Provide the (X, Y) coordinate of the cell's center where the given text is located.  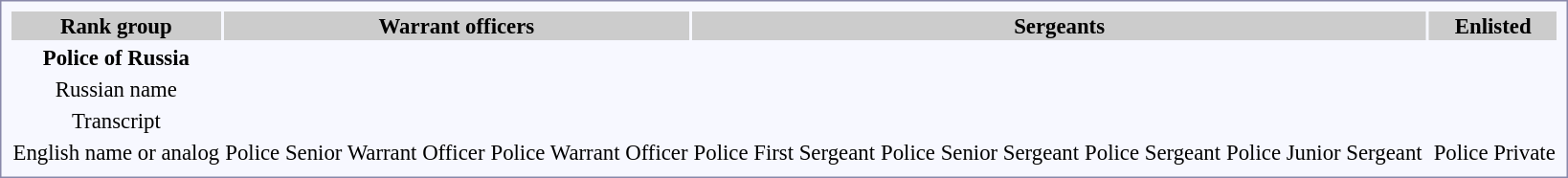
Warrant officers (457, 26)
Police Senior Sergeant (979, 152)
Police Sergeant (1153, 152)
Police Private (1494, 152)
Transcript (117, 121)
Police Senior Warrant Officer (355, 152)
Police Warrant Officer (590, 152)
Rank group (117, 26)
Sergeants (1059, 26)
Russian name (117, 89)
Police Junior Sergeant (1325, 152)
English name or analog (117, 152)
Enlisted (1493, 26)
Police First Sergeant (784, 152)
Police of Russia (117, 57)
